Identify which cell holds the provided text, then report its [X, Y] central coordinate. 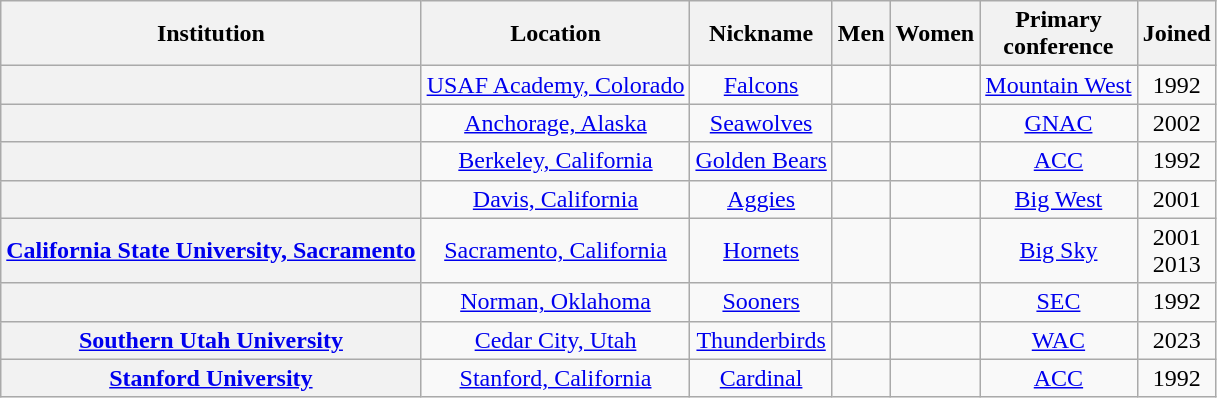
WAC [1058, 340]
Sooners [761, 302]
Big Sky [1058, 250]
Anchorage, Alaska [556, 123]
Primaryconference [1058, 34]
Mountain West [1058, 85]
Cedar City, Utah [556, 340]
Thunderbirds [761, 340]
Golden Bears [761, 161]
GNAC [1058, 123]
Sacramento, California [556, 250]
Stanford University [211, 378]
Stanford, California [556, 378]
California State University, Sacramento [211, 250]
Aggies [761, 199]
Cardinal [761, 378]
Seawolves [761, 123]
Location [556, 34]
SEC [1058, 302]
Men [861, 34]
2002 [1176, 123]
20012013 [1176, 250]
Norman, Oklahoma [556, 302]
Southern Utah University [211, 340]
Nickname [761, 34]
Big West [1058, 199]
Institution [211, 34]
Women [935, 34]
Berkeley, California [556, 161]
USAF Academy, Colorado [556, 85]
2001 [1176, 199]
2023 [1176, 340]
Falcons [761, 85]
Hornets [761, 250]
Davis, California [556, 199]
Joined [1176, 34]
